Identify which cell holds the provided text, then report its [X, Y] central coordinate. 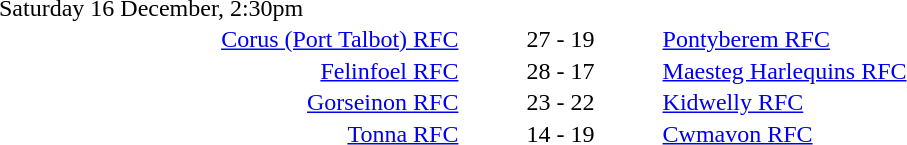
23 - 22 [560, 103]
28 - 17 [560, 71]
27 - 19 [560, 39]
